Output the (X, Y) coordinate of the center of the cell containing the given text.  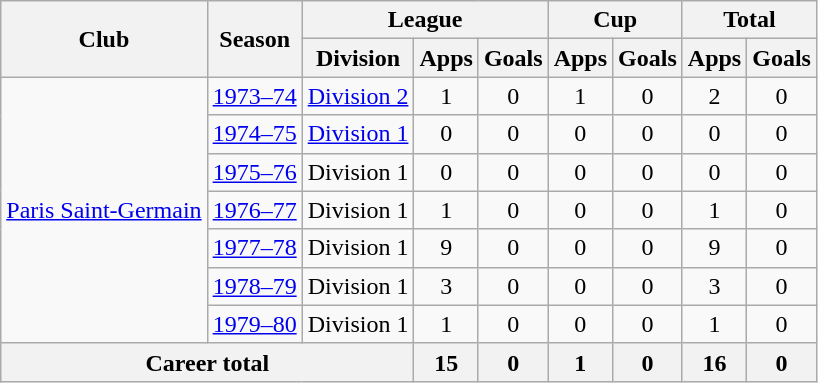
Division 2 (358, 96)
Career total (208, 362)
Paris Saint-Germain (104, 210)
16 (714, 362)
Cup (615, 20)
1973–74 (254, 96)
1975–76 (254, 172)
1976–77 (254, 210)
1979–80 (254, 324)
Club (104, 39)
Division (358, 58)
League (425, 20)
Season (254, 39)
1974–75 (254, 134)
2 (714, 96)
Total (749, 20)
1977–78 (254, 248)
1978–79 (254, 286)
15 (446, 362)
